Pinpoint the cell where the given text exists, returning its (x, y) midpoint coordinate. 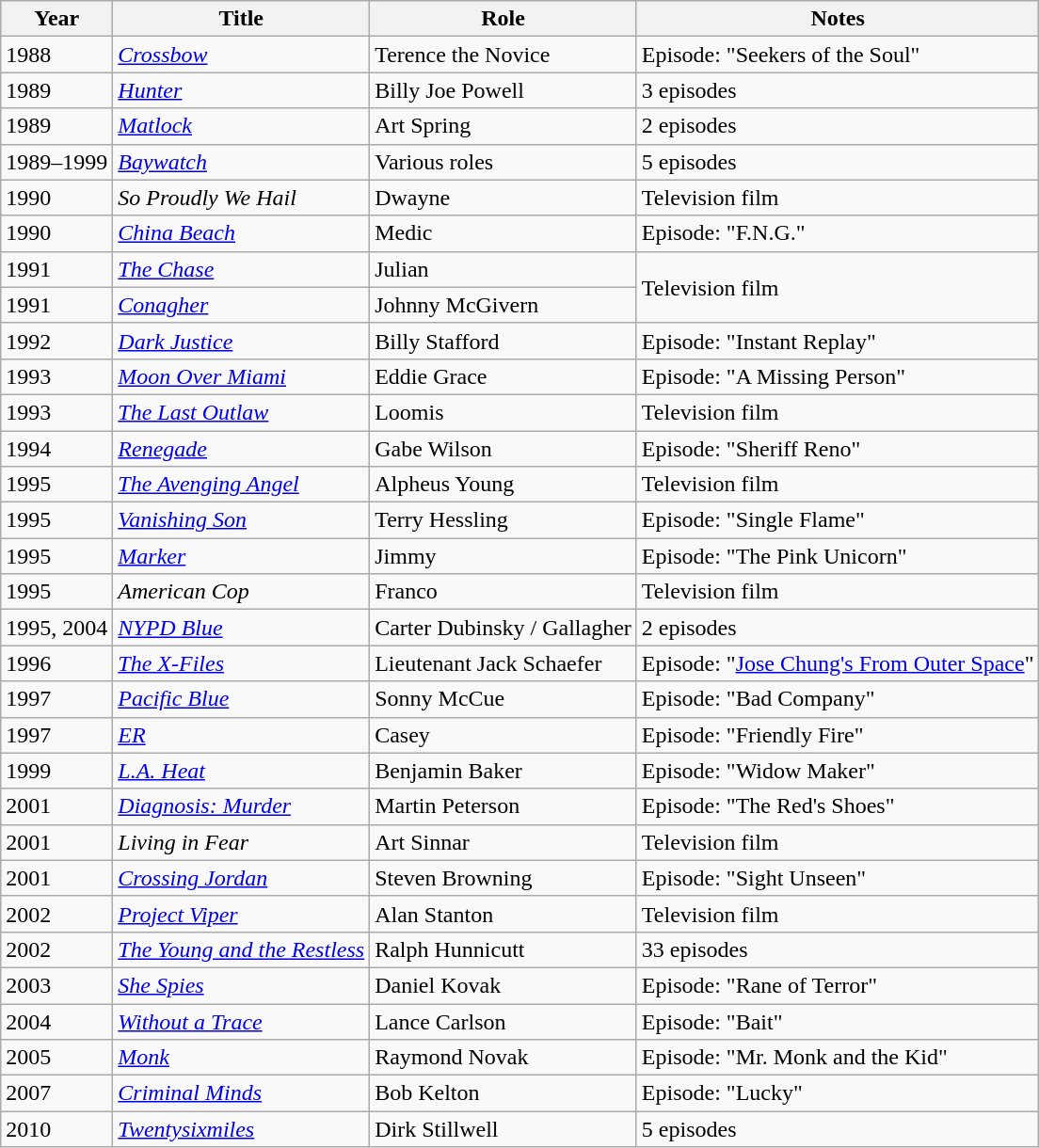
Diagnosis: Murder (241, 806)
Billy Stafford (504, 341)
Episode: "F.N.G." (838, 233)
L.A. Heat (241, 771)
So Proudly We Hail (241, 198)
Martin Peterson (504, 806)
1994 (56, 449)
1995, 2004 (56, 628)
2010 (56, 1129)
Twentysixmiles (241, 1129)
Steven Browning (504, 878)
1999 (56, 771)
Dirk Stillwell (504, 1129)
Dwayne (504, 198)
Terence the Novice (504, 55)
Episode: "Sheriff Reno" (838, 449)
The Avenging Angel (241, 485)
Project Viper (241, 914)
Art Sinnar (504, 842)
Episode: "Bad Company" (838, 699)
Baywatch (241, 162)
Billy Joe Powell (504, 90)
Year (56, 19)
Ralph Hunnicutt (504, 949)
Episode: "Rane of Terror" (838, 985)
Monk (241, 1058)
Episode: "Widow Maker" (838, 771)
3 episodes (838, 90)
Moon Over Miami (241, 376)
2005 (56, 1058)
Episode: "Bait" (838, 1021)
China Beach (241, 233)
Bob Kelton (504, 1093)
Raymond Novak (504, 1058)
Franco (504, 592)
NYPD Blue (241, 628)
Crossing Jordan (241, 878)
Episode: "Jose Chung's From Outer Space" (838, 663)
Sonny McCue (504, 699)
Episode: "The Red's Shoes" (838, 806)
Johnny McGivern (504, 305)
Loomis (504, 412)
Terry Hessling (504, 520)
Pacific Blue (241, 699)
Title (241, 19)
1996 (56, 663)
Various roles (504, 162)
2003 (56, 985)
Renegade (241, 449)
Living in Fear (241, 842)
The Young and the Restless (241, 949)
Episode: "Instant Replay" (838, 341)
Julian (504, 269)
Episode: "Sight Unseen" (838, 878)
The Chase (241, 269)
Benjamin Baker (504, 771)
2004 (56, 1021)
Episode: "Lucky" (838, 1093)
Episode: "A Missing Person" (838, 376)
ER (241, 735)
Role (504, 19)
American Cop (241, 592)
Daniel Kovak (504, 985)
33 episodes (838, 949)
Crossbow (241, 55)
Hunter (241, 90)
Vanishing Son (241, 520)
Criminal Minds (241, 1093)
Episode: "Friendly Fire" (838, 735)
The X-Files (241, 663)
Conagher (241, 305)
Lance Carlson (504, 1021)
Alpheus Young (504, 485)
Casey (504, 735)
Marker (241, 556)
Art Spring (504, 126)
The Last Outlaw (241, 412)
Episode: "Seekers of the Soul" (838, 55)
Alan Stanton (504, 914)
Episode: "The Pink Unicorn" (838, 556)
1992 (56, 341)
Matlock (241, 126)
1988 (56, 55)
1989–1999 (56, 162)
2007 (56, 1093)
She Spies (241, 985)
Carter Dubinsky / Gallagher (504, 628)
Gabe Wilson (504, 449)
Notes (838, 19)
Episode: "Single Flame" (838, 520)
Medic (504, 233)
Jimmy (504, 556)
Without a Trace (241, 1021)
Dark Justice (241, 341)
Episode: "Mr. Monk and the Kid" (838, 1058)
Eddie Grace (504, 376)
Lieutenant Jack Schaefer (504, 663)
